Extract the (x, y) coordinate from the center of the cell holding the provided text.  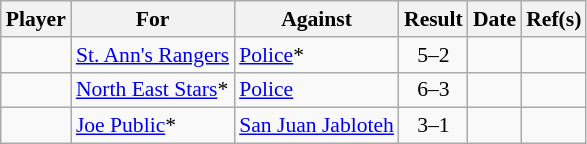
6–3 (434, 90)
Joe Public* (152, 126)
Player (36, 19)
For (152, 19)
3–1 (434, 126)
Result (434, 19)
5–2 (434, 55)
San Juan Jabloteh (316, 126)
St. Ann's Rangers (152, 55)
North East Stars* (152, 90)
Date (494, 19)
Police* (316, 55)
Police (316, 90)
Against (316, 19)
Ref(s) (554, 19)
